Locate the cell with the specified text and output its (x, y) center coordinate. 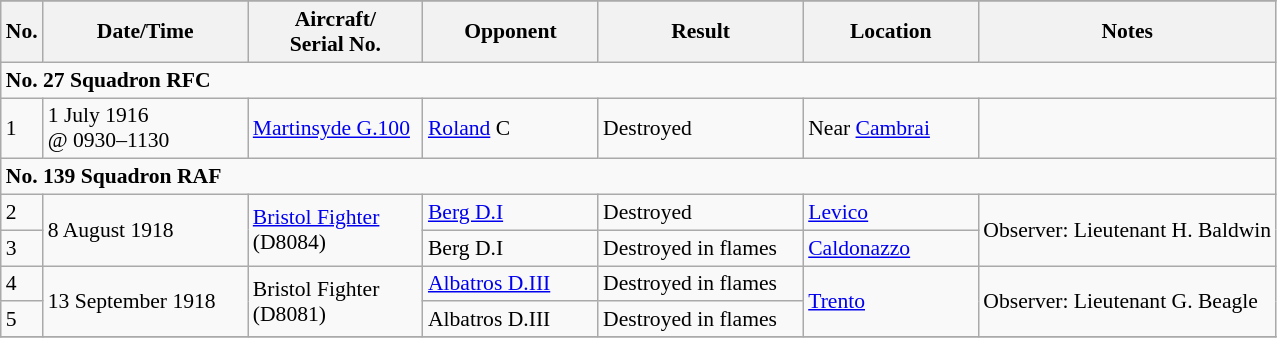
No. 27 Squadron RFC (638, 80)
3 (22, 248)
Martinsyde G.100 (336, 128)
Levico (890, 213)
Opponent (510, 32)
Result (700, 32)
Roland C (510, 128)
Bristol Fighter(D8081) (336, 302)
8 August 1918 (146, 230)
4 (22, 284)
13 September 1918 (146, 302)
Bristol Fighter(D8084) (336, 230)
No. (22, 32)
Observer: Lieutenant G. Beagle (1127, 302)
Near Cambrai (890, 128)
Caldonazzo (890, 248)
No. 139 Squadron RAF (638, 177)
1 July 1916@ 0930–1130 (146, 128)
Trento (890, 302)
5 (22, 320)
Notes (1127, 32)
2 (22, 213)
Aircraft/Serial No. (336, 32)
Date/Time (146, 32)
Observer: Lieutenant H. Baldwin (1127, 230)
Location (890, 32)
1 (22, 128)
